Extract the (X, Y) coordinate from the center of the cell holding the provided text.  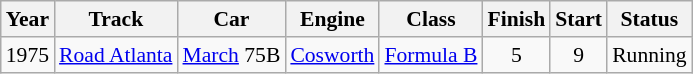
Running (649, 55)
Cosworth (332, 55)
March 75B (231, 55)
5 (517, 55)
Year (28, 19)
Class (430, 19)
Formula B (430, 55)
Start (578, 19)
Finish (517, 19)
Track (116, 19)
Engine (332, 19)
Car (231, 19)
Status (649, 19)
1975 (28, 55)
Road Atlanta (116, 55)
9 (578, 55)
